Find where the given text appears and provide that cell's center as (X, Y) coordinate. 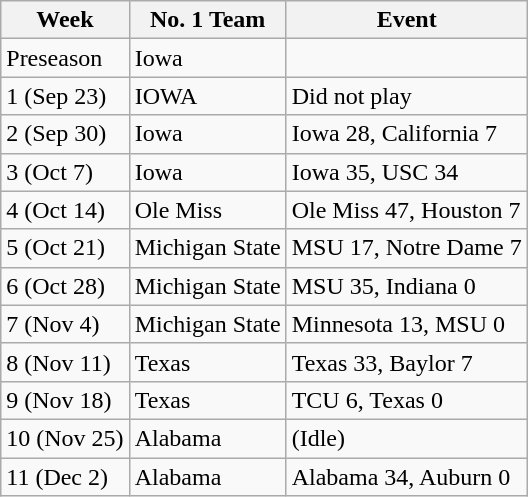
10 (Nov 25) (65, 438)
IOWA (208, 96)
Ole Miss (208, 210)
Alabama 34, Auburn 0 (406, 477)
MSU 35, Indiana 0 (406, 286)
Preseason (65, 58)
9 (Nov 18) (65, 400)
4 (Oct 14) (65, 210)
Did not play (406, 96)
MSU 17, Notre Dame 7 (406, 248)
Ole Miss 47, Houston 7 (406, 210)
8 (Nov 11) (65, 362)
Texas 33, Baylor 7 (406, 362)
Minnesota 13, MSU 0 (406, 324)
Event (406, 20)
Iowa 35, USC 34 (406, 172)
Iowa 28, California 7 (406, 134)
3 (Oct 7) (65, 172)
1 (Sep 23) (65, 96)
No. 1 Team (208, 20)
6 (Oct 28) (65, 286)
(Idle) (406, 438)
2 (Sep 30) (65, 134)
5 (Oct 21) (65, 248)
7 (Nov 4) (65, 324)
11 (Dec 2) (65, 477)
TCU 6, Texas 0 (406, 400)
Week (65, 20)
